Return the (X, Y) coordinate for the center point of the cell that contains the specified text.  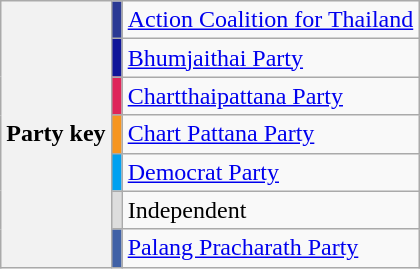
Action Coalition for Thailand (270, 20)
Chartthaipattana Party (270, 96)
Palang Pracharath Party (270, 248)
Bhumjaithai Party (270, 58)
Party key (56, 134)
Chart Pattana Party (270, 134)
Democrat Party (270, 172)
Independent (270, 210)
